Determine the [X, Y] coordinate at the center of the cell enclosing the given text.  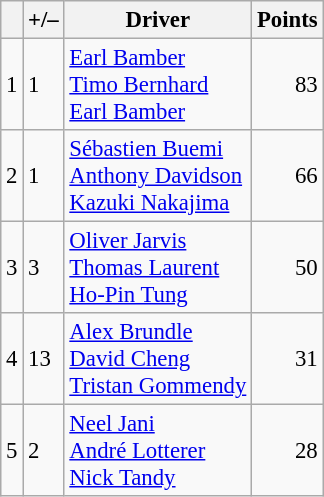
Sébastien Buemi Anthony Davidson Kazuki Nakajima [158, 176]
Driver [158, 20]
Alex Brundle David Cheng Tristan Gommendy [158, 359]
28 [288, 451]
13 [44, 359]
66 [288, 176]
4 [12, 359]
Neel Jani André Lotterer Nick Tandy [158, 451]
Points [288, 20]
Oliver Jarvis Thomas Laurent Ho-Pin Tung [158, 268]
83 [288, 85]
31 [288, 359]
50 [288, 268]
Earl Bamber Timo Bernhard Earl Bamber [158, 85]
+/– [44, 20]
5 [12, 451]
